Capture the cell that displays the provided text and extract its [x, y] central coordinate. 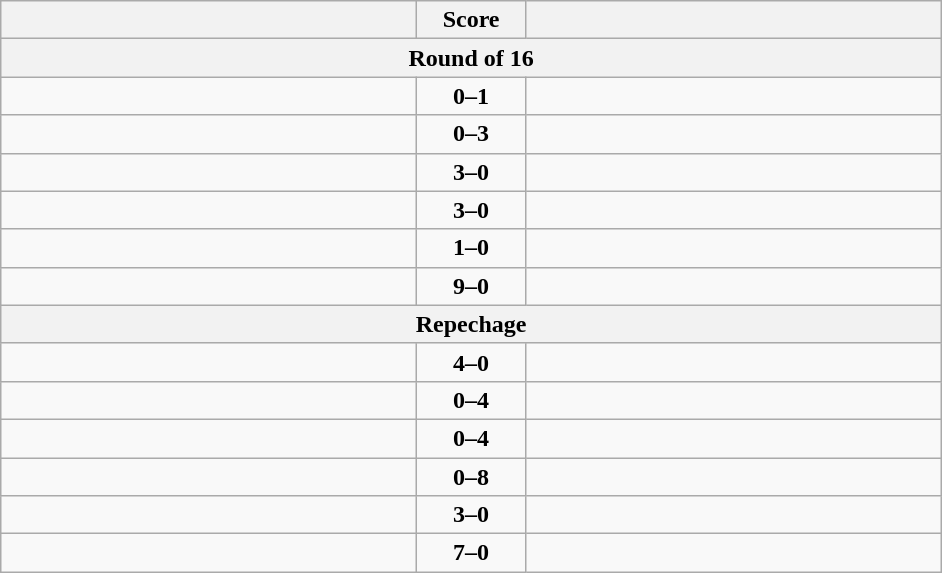
0–8 [472, 477]
Round of 16 [472, 58]
Score [472, 20]
9–0 [472, 286]
1–0 [472, 248]
Repechage [472, 324]
4–0 [472, 362]
0–3 [472, 134]
0–1 [472, 96]
7–0 [472, 553]
